Return the [X, Y] coordinate for the center point of the cell that contains the specified text.  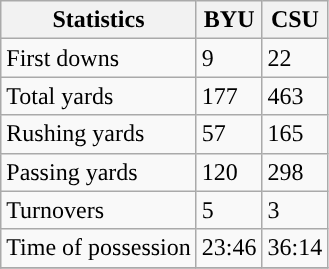
9 [229, 58]
22 [295, 58]
36:14 [295, 248]
Time of possession [99, 248]
Total yards [99, 96]
165 [295, 134]
23:46 [229, 248]
298 [295, 172]
57 [229, 134]
120 [229, 172]
Passing yards [99, 172]
Rushing yards [99, 134]
463 [295, 96]
BYU [229, 20]
First downs [99, 58]
Statistics [99, 20]
CSU [295, 20]
3 [295, 210]
5 [229, 210]
177 [229, 96]
Turnovers [99, 210]
